Capture the cell that displays the provided text and extract its (X, Y) central coordinate. 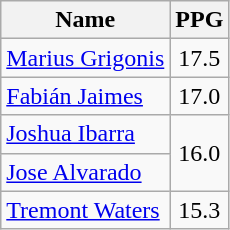
17.0 (200, 96)
16.0 (200, 153)
PPG (200, 20)
15.3 (200, 210)
Joshua Ibarra (86, 134)
Jose Alvarado (86, 172)
Name (86, 20)
Tremont Waters (86, 210)
17.5 (200, 58)
Marius Grigonis (86, 58)
Fabián Jaimes (86, 96)
